From the cell containing the given text, extract its center point as (x, y) coordinate. 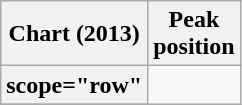
scope="row" (74, 85)
Chart (2013) (74, 34)
Peakposition (194, 34)
